Output the [X, Y] coordinate of the center of the cell containing the given text.  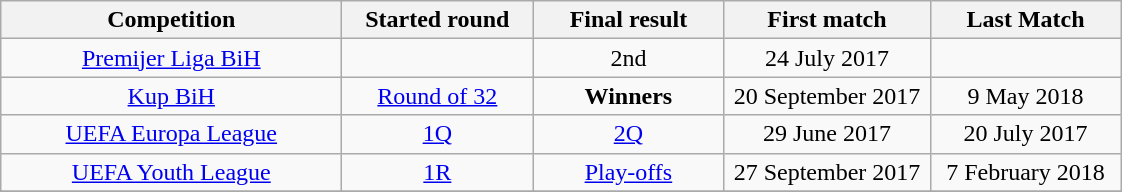
29 June 2017 [827, 134]
Final result [628, 20]
24 July 2017 [827, 58]
UEFA Youth League [172, 172]
Play-offs [628, 172]
Kup BiH [172, 96]
27 September 2017 [827, 172]
7 February 2018 [1026, 172]
20 September 2017 [827, 96]
2Q [628, 134]
1R [438, 172]
Premijer Liga BiH [172, 58]
Last Match [1026, 20]
Competition [172, 20]
UEFA Europa League [172, 134]
Round of 32 [438, 96]
9 May 2018 [1026, 96]
Winners [628, 96]
2nd [628, 58]
1Q [438, 134]
20 July 2017 [1026, 134]
Started round [438, 20]
First match [827, 20]
